From the cell containing the given text, extract its center point as (x, y) coordinate. 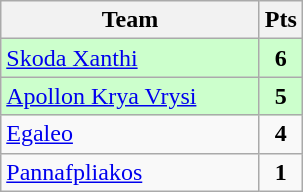
Team (130, 20)
6 (280, 58)
Pts (280, 20)
4 (280, 134)
Pannafpliakos (130, 172)
5 (280, 96)
Apollon Krya Vrysi (130, 96)
Egaleo (130, 134)
Skoda Xanthi (130, 58)
1 (280, 172)
